Pinpoint the cell where the given text exists, returning its (X, Y) midpoint coordinate. 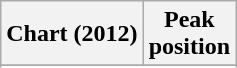
Chart (2012) (72, 34)
Peakposition (189, 34)
